Scan for the cell matching the given text and deliver its (X, Y) coordinate at center. 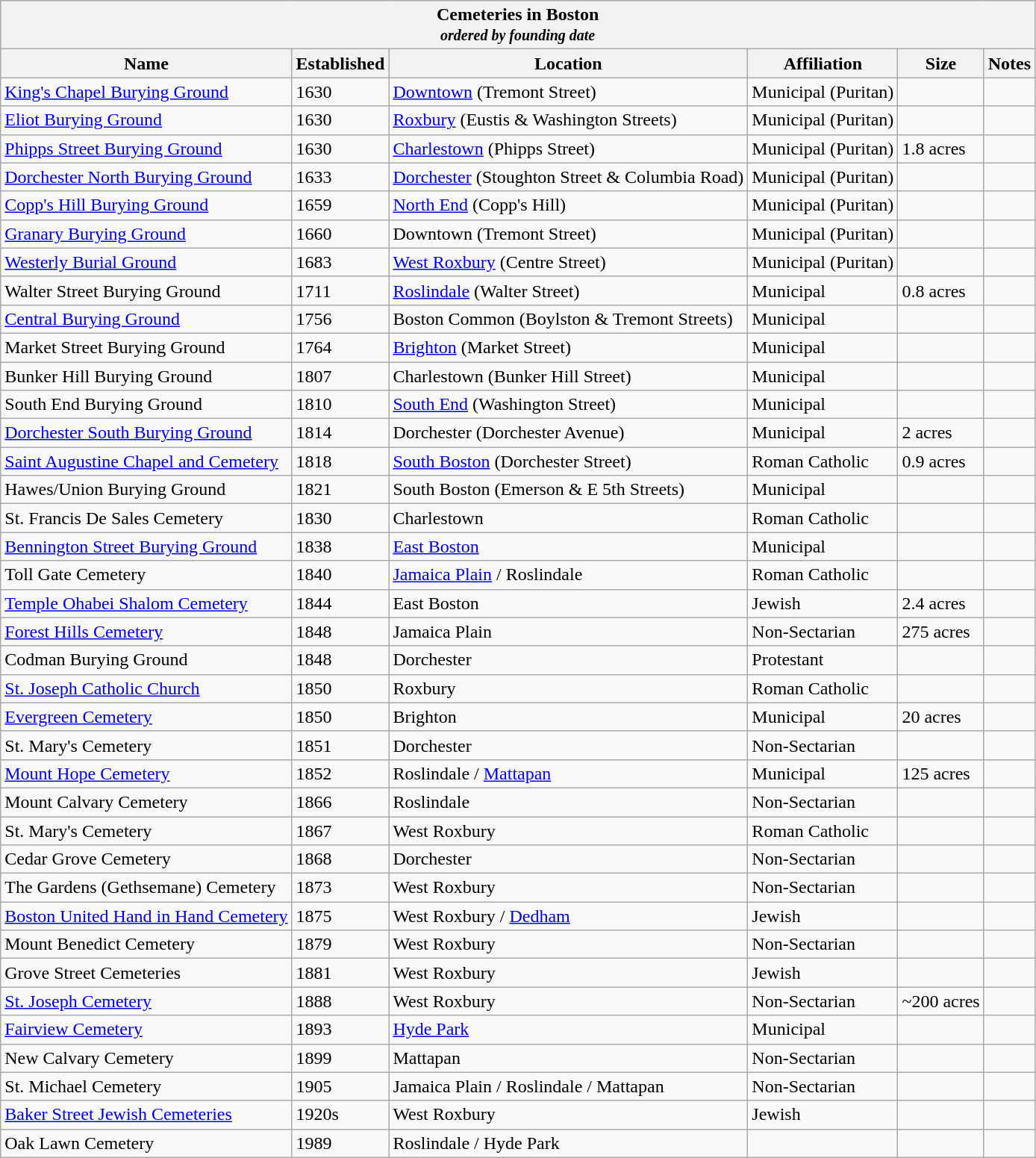
2.4 acres (940, 603)
1821 (340, 490)
Bennington Street Burying Ground (146, 547)
Westerly Burial Ground (146, 262)
Jamaica Plain / Roslindale (569, 575)
Granary Burying Ground (146, 234)
1844 (340, 603)
West Roxbury / Dedham (569, 916)
1807 (340, 376)
Mount Benedict Cemetery (146, 944)
Cemeteries in Bostonordered by founding date (518, 25)
Toll Gate Cemetery (146, 575)
Brighton (Market Street) (569, 347)
1830 (340, 518)
1764 (340, 347)
Established (340, 63)
1875 (340, 916)
1881 (340, 973)
1.8 acres (940, 149)
1989 (340, 1143)
Phipps Street Burying Ground (146, 149)
South Boston (Dorchester Street) (569, 461)
Protestant (823, 660)
1810 (340, 405)
Baker Street Jewish Cemeteries (146, 1115)
1659 (340, 205)
Boston Common (Boylston & Tremont Streets) (569, 319)
1867 (340, 831)
Copp's Hill Burying Ground (146, 205)
Roslindale (Walter Street) (569, 290)
1905 (340, 1086)
Roxbury (569, 688)
Boston United Hand in Hand Cemetery (146, 916)
1868 (340, 859)
West Roxbury (Centre Street) (569, 262)
South End (Washington Street) (569, 405)
Size (940, 63)
Jamaica Plain (569, 632)
Dorchester North Burying Ground (146, 177)
Mount Hope Cemetery (146, 773)
0.8 acres (940, 290)
Mattapan (569, 1058)
Charlestown (Bunker Hill Street) (569, 376)
St. Joseph Cemetery (146, 1001)
Affiliation (823, 63)
Fairview Cemetery (146, 1030)
1711 (340, 290)
Dorchester South Burying Ground (146, 433)
The Gardens (Gethsemane) Cemetery (146, 888)
Grove Street Cemeteries (146, 973)
Eliot Burying Ground (146, 120)
St. Joseph Catholic Church (146, 688)
South End Burying Ground (146, 405)
Roslindale / Mattapan (569, 773)
Name (146, 63)
1888 (340, 1001)
1818 (340, 461)
Evergreen Cemetery (146, 717)
1873 (340, 888)
1814 (340, 433)
South Boston (Emerson & E 5th Streets) (569, 490)
Cedar Grove Cemetery (146, 859)
1920s (340, 1115)
Location (569, 63)
~200 acres (940, 1001)
Hyde Park (569, 1030)
Charlestown (Phipps Street) (569, 149)
1838 (340, 547)
1756 (340, 319)
Dorchester (Dorchester Avenue) (569, 433)
1683 (340, 262)
1633 (340, 177)
Forest Hills Cemetery (146, 632)
Charlestown (569, 518)
125 acres (940, 773)
Brighton (569, 717)
1893 (340, 1030)
1879 (340, 944)
1866 (340, 802)
275 acres (940, 632)
St. Francis De Sales Cemetery (146, 518)
1852 (340, 773)
1660 (340, 234)
0.9 acres (940, 461)
Mount Calvary Cemetery (146, 802)
Notes (1009, 63)
20 acres (940, 717)
Dorchester (Stoughton Street & Columbia Road) (569, 177)
Temple Ohabei Shalom Cemetery (146, 603)
New Calvary Cemetery (146, 1058)
Codman Burying Ground (146, 660)
Hawes/Union Burying Ground (146, 490)
Roslindale / Hyde Park (569, 1143)
Market Street Burying Ground (146, 347)
Roslindale (569, 802)
1840 (340, 575)
North End (Copp's Hill) (569, 205)
1899 (340, 1058)
King's Chapel Burying Ground (146, 92)
Oak Lawn Cemetery (146, 1143)
Bunker Hill Burying Ground (146, 376)
Central Burying Ground (146, 319)
St. Michael Cemetery (146, 1086)
Roxbury (Eustis & Washington Streets) (569, 120)
2 acres (940, 433)
Saint Augustine Chapel and Cemetery (146, 461)
Jamaica Plain / Roslindale / Mattapan (569, 1086)
1851 (340, 745)
Walter Street Burying Ground (146, 290)
